Capture the cell that displays the provided text and extract its [x, y] central coordinate. 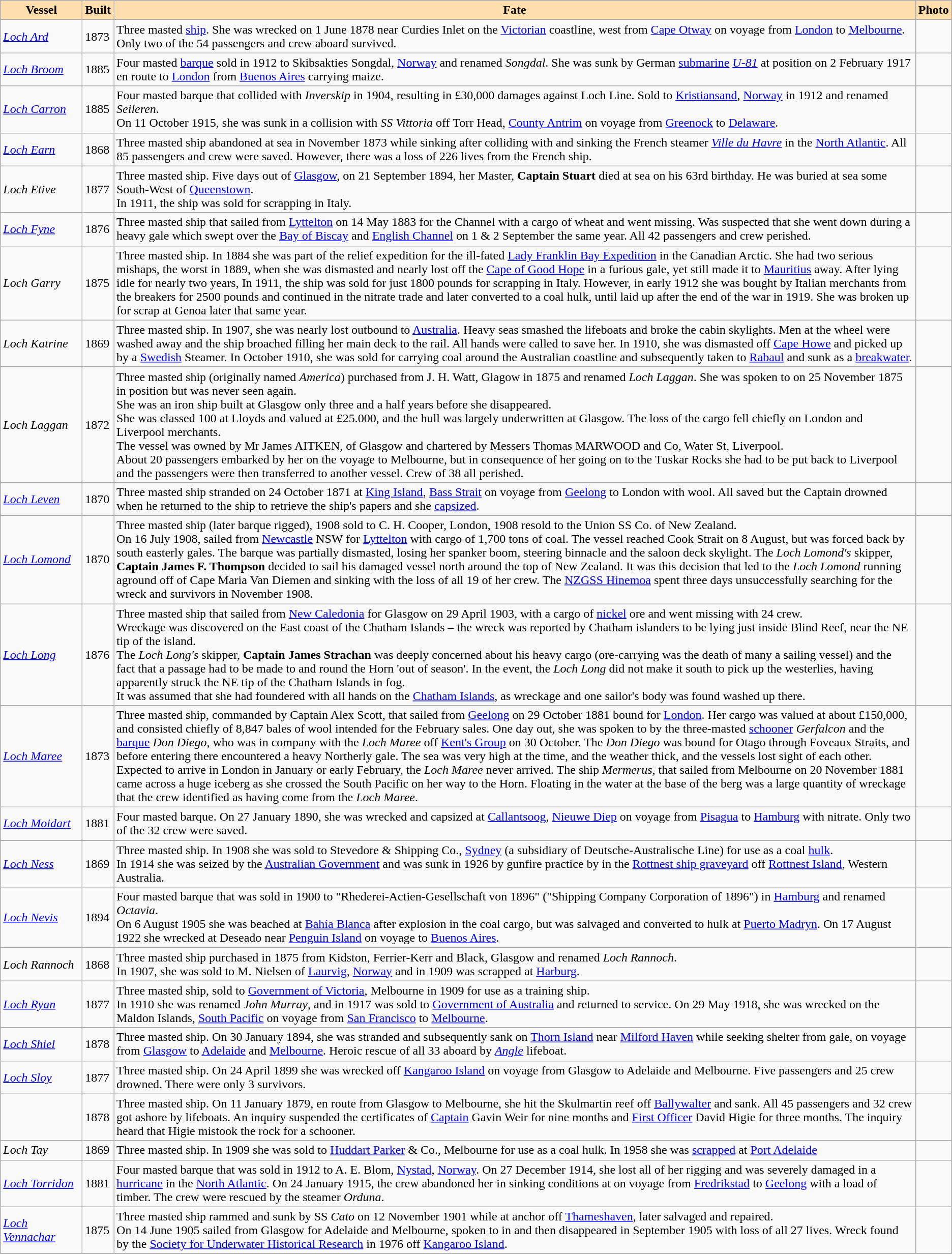
Loch Nevis [42, 918]
Fate [515, 10]
Loch Leven [42, 499]
Loch Carron [42, 109]
1894 [98, 918]
Loch Katrine [42, 343]
Loch Ard [42, 37]
1872 [98, 424]
Loch Vennachar [42, 1230]
Photo [934, 10]
Loch Shiel [42, 1044]
Loch Tay [42, 1150]
Loch Etive [42, 189]
Loch Broom [42, 69]
Loch Moidart [42, 824]
Loch Garry [42, 283]
Loch Ryan [42, 1004]
Loch Torridon [42, 1183]
Loch Lomond [42, 560]
Loch Fyne [42, 229]
Loch Rannoch [42, 965]
Loch Laggan [42, 424]
Loch Maree [42, 756]
Loch Long [42, 654]
Built [98, 10]
Three masted ship. In 1909 she was sold to Huddart Parker & Co., Melbourne for use as a coal hulk. In 1958 she was scrapped at Port Adelaide [515, 1150]
Loch Ness [42, 864]
Loch Earn [42, 150]
Vessel [42, 10]
Loch Sloy [42, 1077]
